Extract the (X, Y) coordinate from the center of the cell holding the provided text.  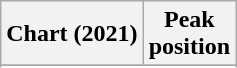
Chart (2021) (72, 34)
Peakposition (189, 34)
